Identify which cell holds the provided text, then report its (X, Y) central coordinate. 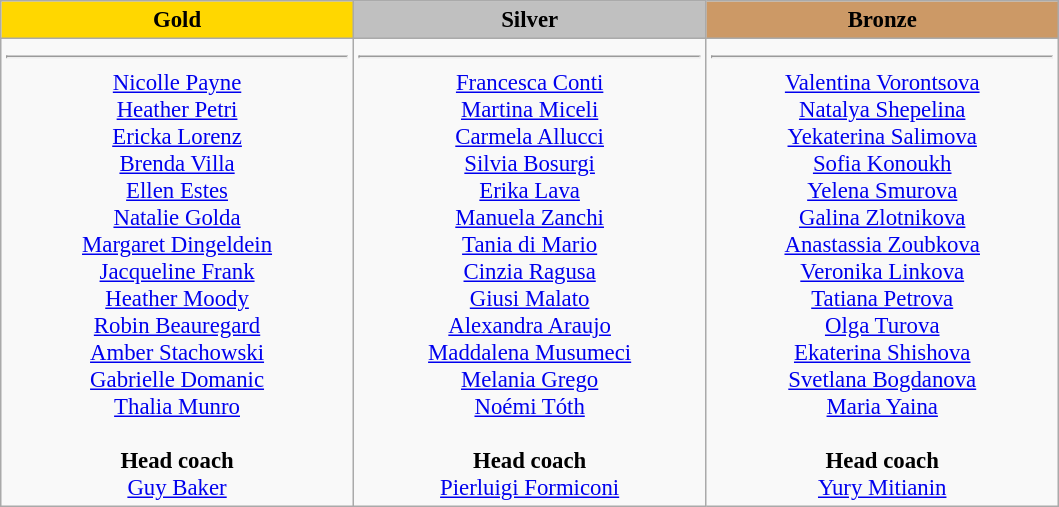
Bronze (882, 20)
Gold (178, 20)
Silver (530, 20)
